From the cell containing the given text, extract its center point as (X, Y) coordinate. 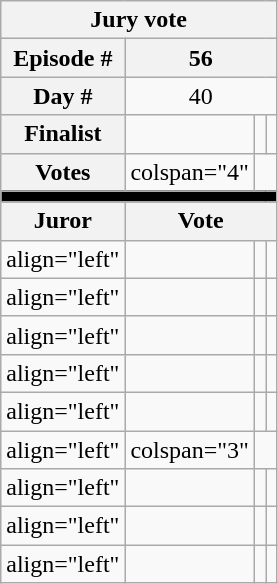
Juror (63, 221)
Day # (63, 96)
56 (201, 58)
Jury vote (139, 20)
Episode # (63, 58)
Votes (63, 172)
Finalist (63, 134)
colspan="3" (190, 449)
Vote (201, 221)
colspan="4" (190, 172)
40 (201, 96)
